Capture the cell that displays the provided text and extract its (X, Y) central coordinate. 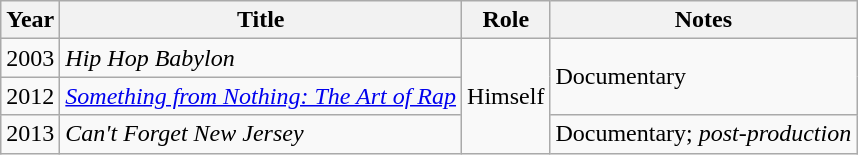
Notes (704, 20)
Can't Forget New Jersey (261, 134)
Year (30, 20)
Himself (506, 96)
Role (506, 20)
Documentary; post-production (704, 134)
2013 (30, 134)
Title (261, 20)
Something from Nothing: The Art of Rap (261, 96)
Documentary (704, 77)
2012 (30, 96)
Hip Hop Babylon (261, 58)
2003 (30, 58)
